Determine the [X, Y] coordinate at the center of the cell enclosing the given text.  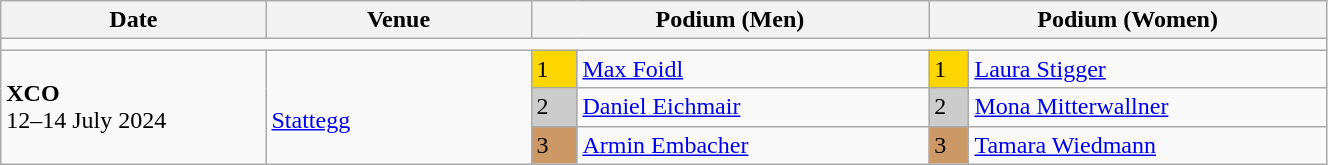
Armin Embacher [753, 145]
Podium (Men) [730, 20]
Venue [398, 20]
XCO 12–14 July 2024 [134, 107]
Stattegg [398, 107]
Podium (Women) [1128, 20]
Tamara Wiedmann [1148, 145]
Daniel Eichmair [753, 107]
Date [134, 20]
Max Foidl [753, 69]
Mona Mitterwallner [1148, 107]
Laura Stigger [1148, 69]
